Search for the cell housing the specified text and yield its [X, Y] center coordinate. 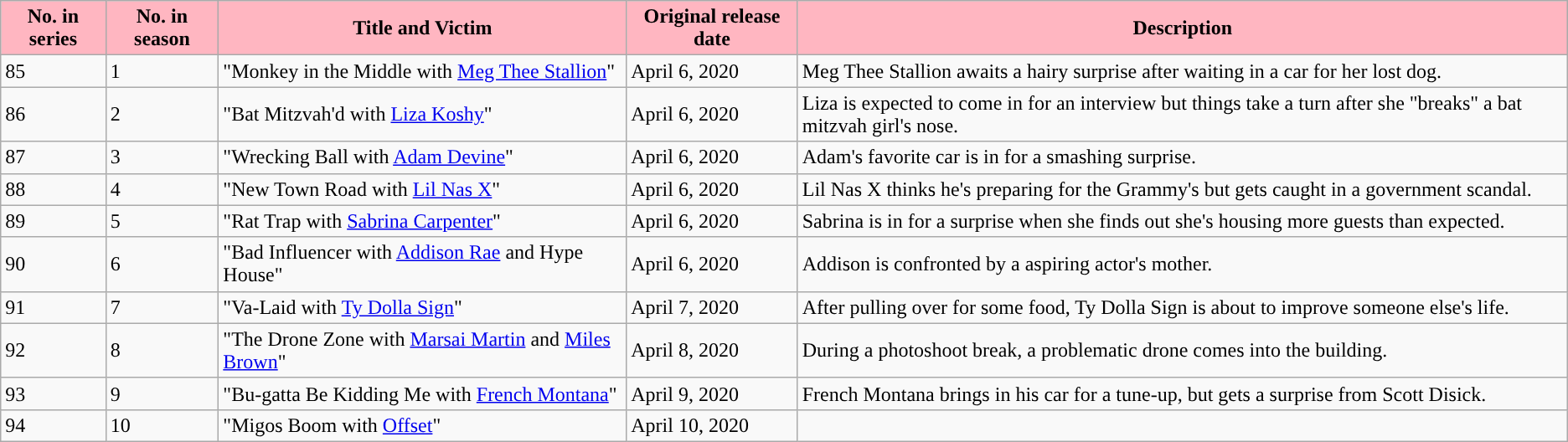
Lil Nas X thinks he's preparing for the Grammy's but gets caught in a government scandal. [1183, 189]
During a photoshoot break, a problematic drone comes into the building. [1183, 350]
Adam's favorite car is in for a smashing surprise. [1183, 157]
No. in season [162, 28]
90 [54, 265]
85 [54, 71]
April 8, 2020 [712, 350]
Original release date [712, 28]
2 [162, 114]
April 9, 2020 [712, 393]
French Montana brings in his car for a tune-up, but gets a surprise from Scott Disick. [1183, 393]
94 [54, 425]
Addison is confronted by a aspiring actor's mother. [1183, 265]
91 [54, 307]
"The Drone Zone with Marsai Martin and Miles Brown" [422, 350]
8 [162, 350]
"Migos Boom with Offset" [422, 425]
"Va-Laid with Ty Dolla Sign" [422, 307]
"Bat Mitzvah'd with Liza Koshy" [422, 114]
88 [54, 189]
Meg Thee Stallion awaits a hairy surprise after waiting in a car for her lost dog. [1183, 71]
"Monkey in the Middle with Meg Thee Stallion" [422, 71]
"Bad Influencer with Addison Rae and Hype House" [422, 265]
10 [162, 425]
"Rat Trap with Sabrina Carpenter" [422, 221]
"Wrecking Ball with Adam Devine" [422, 157]
6 [162, 265]
93 [54, 393]
"New Town Road with Lil Nas X" [422, 189]
4 [162, 189]
"Bu-gatta Be Kidding Me with French Montana" [422, 393]
5 [162, 221]
Sabrina is in for a surprise when she finds out she's housing more guests than expected. [1183, 221]
89 [54, 221]
92 [54, 350]
April 7, 2020 [712, 307]
86 [54, 114]
Description [1183, 28]
87 [54, 157]
3 [162, 157]
After pulling over for some food, Ty Dolla Sign is about to improve someone else's life. [1183, 307]
April 10, 2020 [712, 425]
Title and Victim [422, 28]
9 [162, 393]
7 [162, 307]
No. in series [54, 28]
1 [162, 71]
Liza is expected to come in for an interview but things take a turn after she "breaks" a bat mitzvah girl's nose. [1183, 114]
